Identify which cell holds the provided text, then report its (x, y) central coordinate. 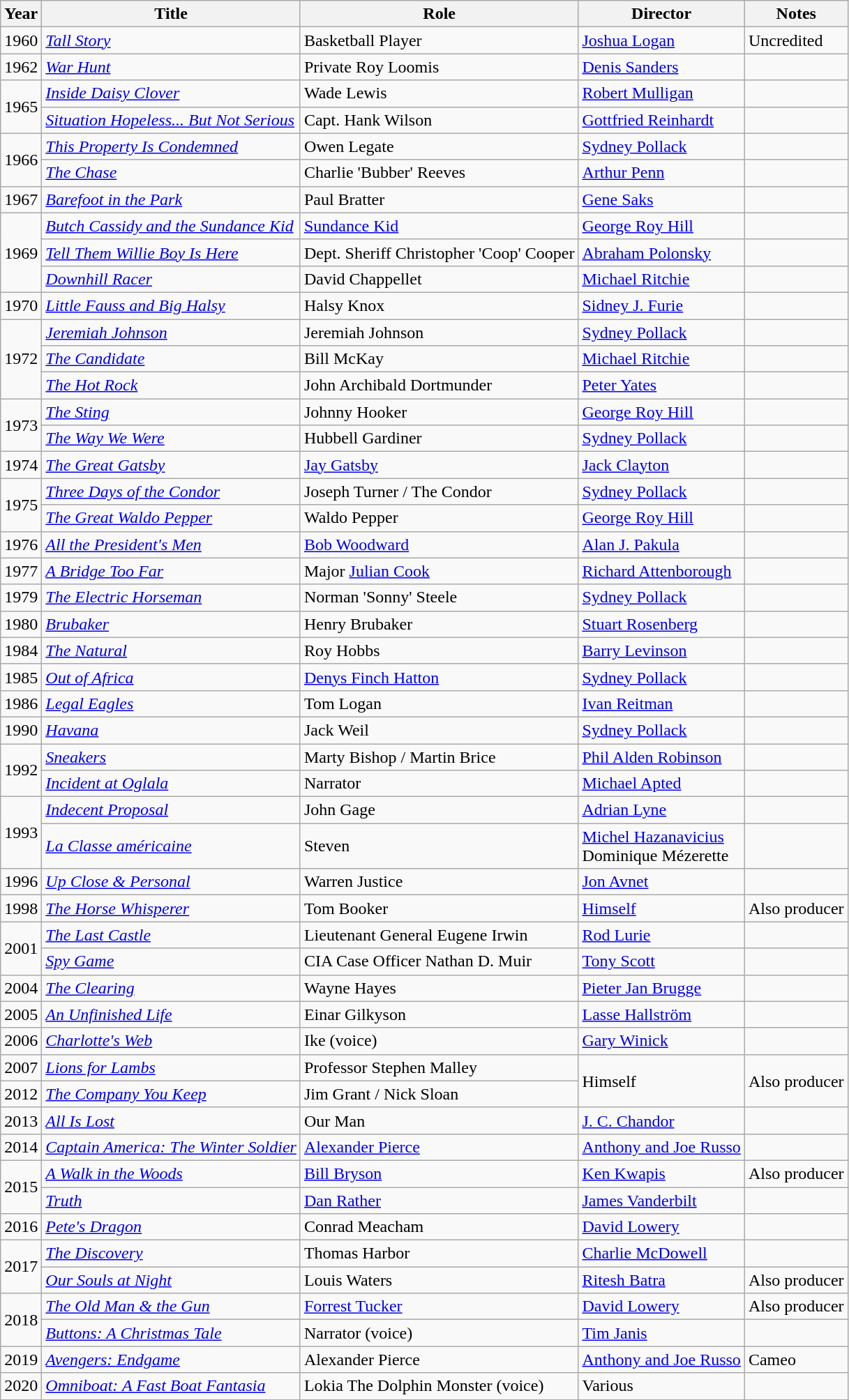
Denis Sanders (661, 67)
2004 (21, 988)
James Vanderbilt (661, 1200)
The Candidate (172, 359)
Dept. Sheriff Christopher 'Coop' Cooper (439, 252)
Jim Grant / Nick Sloan (439, 1094)
Dan Rather (439, 1200)
Notes (796, 14)
The Discovery (172, 1254)
Our Man (439, 1120)
Halsy Knox (439, 305)
Gene Saks (661, 199)
Forrest Tucker (439, 1307)
Brubaker (172, 624)
Bill McKay (439, 359)
Lasse Hallström (661, 1014)
2013 (21, 1120)
Our Souls at Night (172, 1280)
A Bridge Too Far (172, 571)
2018 (21, 1320)
Alan J. Pakula (661, 545)
1990 (21, 730)
1996 (21, 882)
Director (661, 14)
Avengers: Endgame (172, 1360)
A Walk in the Woods (172, 1173)
John Archibald Dortmunder (439, 386)
John Gage (439, 810)
Tom Booker (439, 908)
The Sting (172, 412)
Ritesh Batra (661, 1280)
1980 (21, 624)
2020 (21, 1386)
Three Days of the Condor (172, 492)
The Horse Whisperer (172, 908)
1975 (21, 505)
Richard Attenborough (661, 571)
Buttons: A Christmas Tale (172, 1333)
Sneakers (172, 756)
Uncredited (796, 40)
Lions for Lambs (172, 1067)
2019 (21, 1360)
2007 (21, 1067)
Abraham Polonsky (661, 252)
Ike (voice) (439, 1041)
Capt. Hank Wilson (439, 120)
Owen Legate (439, 146)
Incident at Oglala (172, 784)
2005 (21, 1014)
The Clearing (172, 988)
The Great Gatsby (172, 465)
Pieter Jan Brugge (661, 988)
1984 (21, 650)
CIA Case Officer Nathan D. Muir (439, 961)
Michel Hazanavicius Dominique Mézerette (661, 846)
Hubbell Gardiner (439, 439)
An Unfinished Life (172, 1014)
Tony Scott (661, 961)
Gary Winick (661, 1041)
Wayne Hayes (439, 988)
1972 (21, 359)
Tom Logan (439, 703)
All Is Lost (172, 1120)
Ken Kwapis (661, 1173)
Spy Game (172, 961)
Indecent Proposal (172, 810)
Major Julian Cook (439, 571)
1974 (21, 465)
Tell Them Willie Boy Is Here (172, 252)
Basketball Player (439, 40)
Tim Janis (661, 1333)
Wade Lewis (439, 93)
Legal Eagles (172, 703)
Gottfried Reinhardt (661, 120)
1965 (21, 107)
1979 (21, 598)
1986 (21, 703)
Einar Gilkyson (439, 1014)
Waldo Pepper (439, 518)
The Way We Were (172, 439)
2001 (21, 948)
All the President's Men (172, 545)
Pete's Dragon (172, 1227)
1998 (21, 908)
Various (661, 1386)
1960 (21, 40)
Barry Levinson (661, 650)
2017 (21, 1267)
The Last Castle (172, 935)
1966 (21, 160)
Conrad Meacham (439, 1227)
Little Fauss and Big Halsy (172, 305)
Robert Mulligan (661, 93)
Lieutenant General Eugene Irwin (439, 935)
Cameo (796, 1360)
1993 (21, 832)
Situation Hopeless... But Not Serious (172, 120)
The Natural (172, 650)
1970 (21, 305)
2015 (21, 1187)
Truth (172, 1200)
Norman 'Sonny' Steele (439, 598)
Tall Story (172, 40)
This Property Is Condemned (172, 146)
Barefoot in the Park (172, 199)
1967 (21, 199)
Up Close & Personal (172, 882)
Havana (172, 730)
Marty Bishop / Martin Brice (439, 756)
Denys Finch Hatton (439, 677)
David Chappellet (439, 279)
Bill Bryson (439, 1173)
The Old Man & the Gun (172, 1307)
Roy Hobbs (439, 650)
Joshua Logan (661, 40)
Charlie 'Bubber' Reeves (439, 173)
The Great Waldo Pepper (172, 518)
Phil Alden Robinson (661, 756)
Jack Clayton (661, 465)
Charlie McDowell (661, 1254)
Captain America: The Winter Soldier (172, 1147)
Downhill Racer (172, 279)
Role (439, 14)
Arthur Penn (661, 173)
Inside Daisy Clover (172, 93)
Bob Woodward (439, 545)
Year (21, 14)
Rod Lurie (661, 935)
1992 (21, 770)
2006 (21, 1041)
La Classe américaine (172, 846)
Sidney J. Furie (661, 305)
1977 (21, 571)
Professor Stephen Malley (439, 1067)
Charlotte's Web (172, 1041)
Paul Bratter (439, 199)
Private Roy Loomis (439, 67)
1985 (21, 677)
2012 (21, 1094)
Lokia The Dolphin Monster (voice) (439, 1386)
The Chase (172, 173)
1973 (21, 425)
1976 (21, 545)
1969 (21, 252)
War Hunt (172, 67)
J. C. Chandor (661, 1120)
Peter Yates (661, 386)
Steven (439, 846)
Butch Cassidy and the Sundance Kid (172, 226)
Michael Apted (661, 784)
Joseph Turner / The Condor (439, 492)
Henry Brubaker (439, 624)
2016 (21, 1227)
Warren Justice (439, 882)
Jay Gatsby (439, 465)
1962 (21, 67)
Title (172, 14)
Narrator (voice) (439, 1333)
The Hot Rock (172, 386)
Ivan Reitman (661, 703)
Adrian Lyne (661, 810)
The Company You Keep (172, 1094)
The Electric Horseman (172, 598)
Out of Africa (172, 677)
2014 (21, 1147)
Sundance Kid (439, 226)
Omniboat: A Fast Boat Fantasia (172, 1386)
Jon Avnet (661, 882)
Louis Waters (439, 1280)
Jack Weil (439, 730)
Stuart Rosenberg (661, 624)
Johnny Hooker (439, 412)
Narrator (439, 784)
Thomas Harbor (439, 1254)
